Capture the cell that displays the provided text and extract its (X, Y) central coordinate. 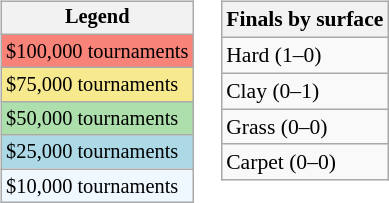
$75,000 tournaments (97, 85)
Clay (0–1) (304, 91)
$25,000 tournaments (97, 152)
$50,000 tournaments (97, 119)
$100,000 tournaments (97, 51)
Finals by surface (304, 20)
Carpet (0–0) (304, 162)
Legend (97, 18)
Grass (0–0) (304, 127)
$10,000 tournaments (97, 186)
Hard (1–0) (304, 55)
